Locate the cell with the specified text and output its [X, Y] center coordinate. 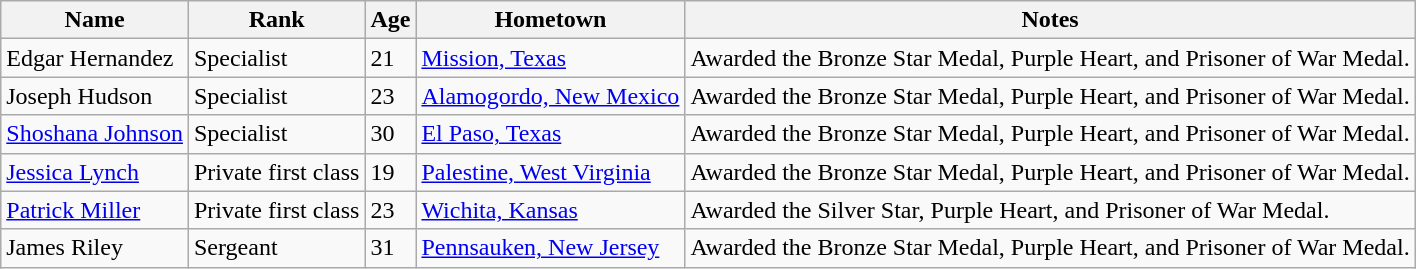
Edgar Hernandez [95, 58]
Patrick Miller [95, 210]
Sergeant [276, 248]
Joseph Hudson [95, 96]
Jessica Lynch [95, 172]
30 [390, 134]
Age [390, 20]
Mission, Texas [550, 58]
El Paso, Texas [550, 134]
Alamogordo, New Mexico [550, 96]
Shoshana Johnson [95, 134]
31 [390, 248]
Notes [1050, 20]
James Riley [95, 248]
Palestine, West Virginia [550, 172]
21 [390, 58]
Wichita, Kansas [550, 210]
19 [390, 172]
Awarded the Silver Star, Purple Heart, and Prisoner of War Medal. [1050, 210]
Pennsauken, New Jersey [550, 248]
Name [95, 20]
Rank [276, 20]
Hometown [550, 20]
